Scan for the cell matching the given text and deliver its (x, y) coordinate at center. 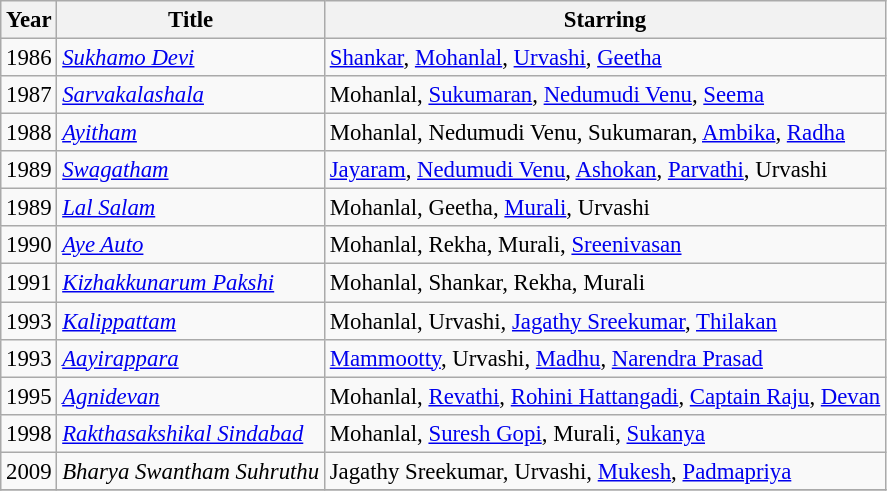
Mohanlal, Rekha, Murali, Sreenivasan (604, 245)
Aye Auto (191, 245)
Year (29, 20)
Mohanlal, Nedumudi Venu, Sukumaran, Ambika, Radha (604, 133)
Mohanlal, Suresh Gopi, Murali, Sukanya (604, 433)
Swagatham (191, 170)
Jayaram, Nedumudi Venu, Ashokan, Parvathi, Urvashi (604, 170)
Mohanlal, Revathi, Rohini Hattangadi, Captain Raju, Devan (604, 396)
1990 (29, 245)
1991 (29, 283)
Sukhamo Devi (191, 58)
2009 (29, 471)
Mohanlal, Urvashi, Jagathy Sreekumar, Thilakan (604, 321)
Starring (604, 20)
Shankar, Mohanlal, Urvashi, Geetha (604, 58)
Agnidevan (191, 396)
Rakthasakshikal Sindabad (191, 433)
Sarvakalashala (191, 95)
Aayirappara (191, 358)
Kalippattam (191, 321)
1998 (29, 433)
1988 (29, 133)
1987 (29, 95)
Kizhakkunarum Pakshi (191, 283)
1995 (29, 396)
Mohanlal, Shankar, Rekha, Murali (604, 283)
Bharya Swantham Suhruthu (191, 471)
Title (191, 20)
Jagathy Sreekumar, Urvashi, Mukesh, Padmapriya (604, 471)
Lal Salam (191, 208)
1986 (29, 58)
Mammootty, Urvashi, Madhu, Narendra Prasad (604, 358)
Ayitham (191, 133)
Mohanlal, Geetha, Murali, Urvashi (604, 208)
Mohanlal, Sukumaran, Nedumudi Venu, Seema (604, 95)
